From the cell containing the given text, extract its center point as (X, Y) coordinate. 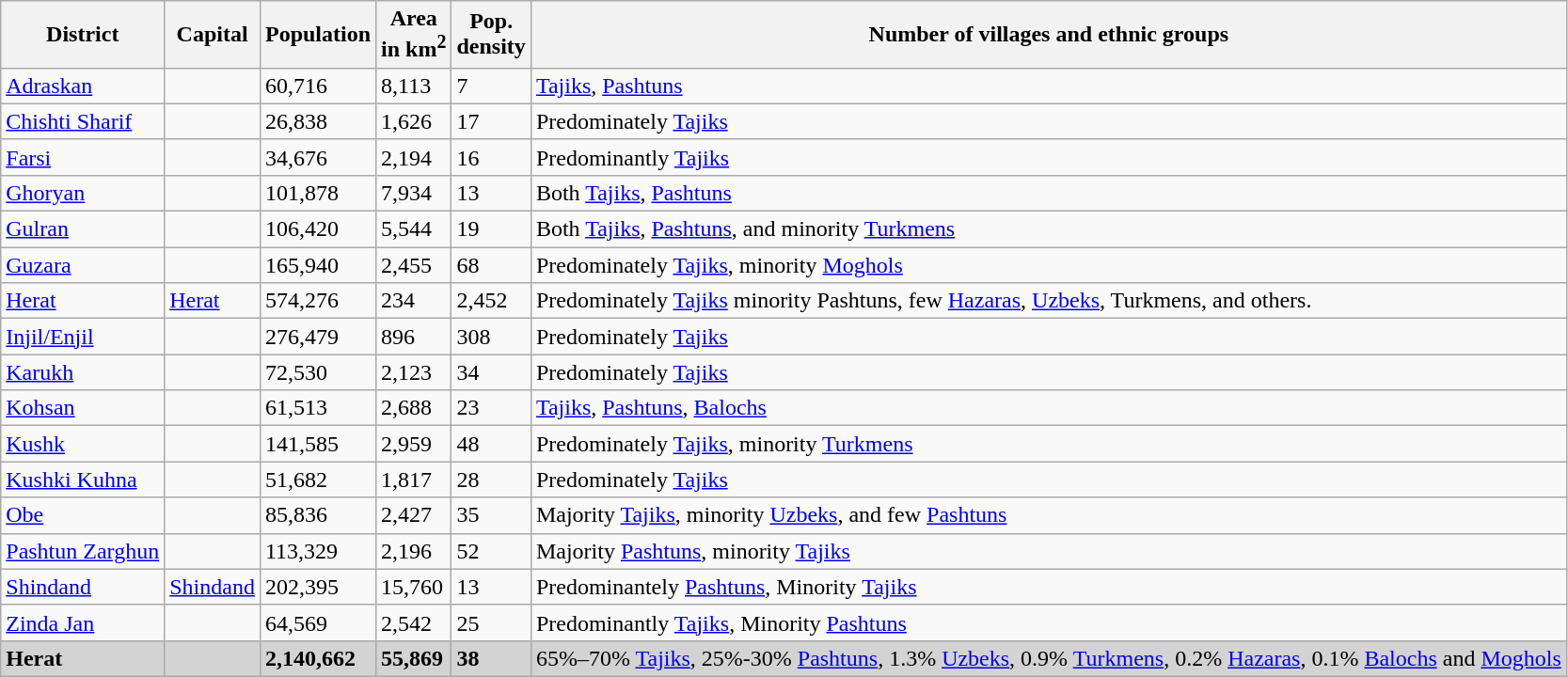
234 (414, 301)
Tajiks, Pashtuns (1048, 86)
Karukh (83, 372)
Injil/Enjil (83, 337)
Kushki Kuhna (83, 480)
896 (414, 337)
276,479 (318, 337)
34,676 (318, 157)
48 (491, 444)
574,276 (318, 301)
2,196 (414, 551)
1,817 (414, 480)
28 (491, 480)
25 (491, 622)
2,455 (414, 265)
2,959 (414, 444)
106,420 (318, 229)
2,542 (414, 622)
2,140,662 (318, 658)
Chishti Sharif (83, 121)
35 (491, 515)
Predominately Tajiks, minority Moghols (1048, 265)
Majority Tajiks, minority Uzbeks, and few Pashtuns (1048, 515)
60,716 (318, 86)
61,513 (318, 408)
7 (491, 86)
Tajiks, Pashtuns, Balochs (1048, 408)
Adraskan (83, 86)
17 (491, 121)
Kushk (83, 444)
Guzara (83, 265)
Predominantely Pashtuns, Minority Tajiks (1048, 587)
Population (318, 35)
Predominantly Tajiks (1048, 157)
Farsi (83, 157)
Pop.density (491, 35)
52 (491, 551)
26,838 (318, 121)
Both Tajiks, Pashtuns (1048, 193)
19 (491, 229)
Gulran (83, 229)
308 (491, 337)
68 (491, 265)
Obe (83, 515)
38 (491, 658)
Predominantly Tajiks, Minority Pashtuns (1048, 622)
Area in km2 (414, 35)
2,123 (414, 372)
72,530 (318, 372)
55,869 (414, 658)
Kohsan (83, 408)
23 (491, 408)
101,878 (318, 193)
5,544 (414, 229)
141,585 (318, 444)
165,940 (318, 265)
85,836 (318, 515)
District (83, 35)
8,113 (414, 86)
2,688 (414, 408)
Predominately Tajiks minority Pashtuns, few Hazaras, Uzbeks, Turkmens, and others. (1048, 301)
Capital (213, 35)
113,329 (318, 551)
16 (491, 157)
51,682 (318, 480)
Number of villages and ethnic groups (1048, 35)
1,626 (414, 121)
15,760 (414, 587)
2,194 (414, 157)
2,452 (491, 301)
Both Tajiks, Pashtuns, and minority Turkmens (1048, 229)
7,934 (414, 193)
64,569 (318, 622)
Zinda Jan (83, 622)
34 (491, 372)
2,427 (414, 515)
65%–70% Tajiks, 25%-30% Pashtuns, 1.3% Uzbeks, 0.9% Turkmens, 0.2% Hazaras, 0.1% Balochs and Moghols (1048, 658)
202,395 (318, 587)
Majority Pashtuns, minority Tajiks (1048, 551)
Predominately Tajiks, minority Turkmens (1048, 444)
Ghoryan (83, 193)
Pashtun Zarghun (83, 551)
